Return [x, y] of the center of cell containing provided text 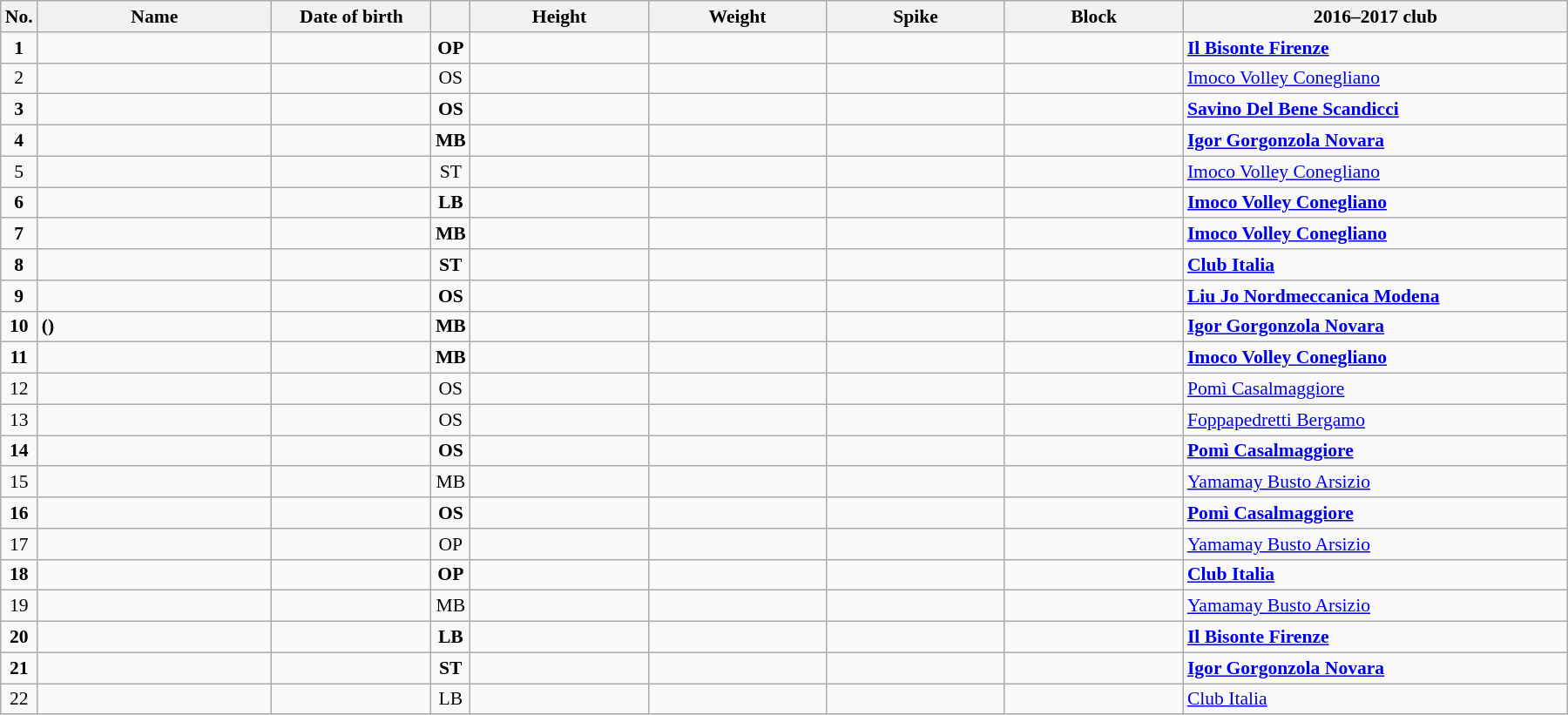
18 [19, 575]
3 [19, 110]
Name [155, 17]
Block [1094, 17]
Foppapedretti Bergamo [1375, 420]
No. [19, 17]
2 [19, 78]
13 [19, 420]
12 [19, 389]
22 [19, 699]
9 [19, 296]
21 [19, 668]
Height [559, 17]
() [155, 327]
2016–2017 club [1375, 17]
11 [19, 358]
10 [19, 327]
Spike [916, 17]
Weight [737, 17]
4 [19, 141]
Date of birth [352, 17]
15 [19, 482]
Savino Del Bene Scandicci [1375, 110]
20 [19, 637]
5 [19, 172]
16 [19, 513]
Liu Jo Nordmeccanica Modena [1375, 296]
6 [19, 203]
19 [19, 606]
17 [19, 544]
14 [19, 451]
8 [19, 265]
7 [19, 234]
1 [19, 48]
